Output the [X, Y] coordinate of the center of the cell containing the given text.  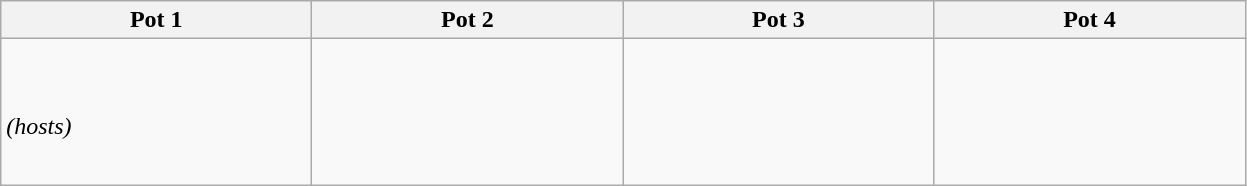
Pot 1 [156, 20]
Pot 3 [778, 20]
(hosts) [156, 112]
Pot 2 [468, 20]
Pot 4 [1090, 20]
